Provide the [X, Y] coordinate of the cell's center where the given text is located.  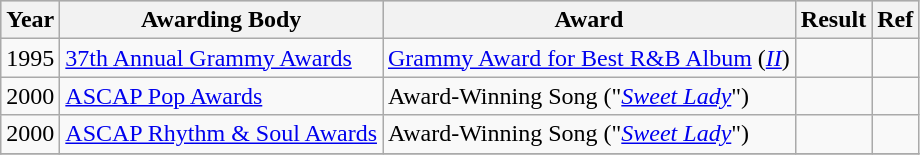
Ref [896, 20]
ASCAP Rhythm & Soul Awards [222, 134]
Result [833, 20]
Awarding Body [222, 20]
Award [588, 20]
1995 [30, 58]
ASCAP Pop Awards [222, 96]
Grammy Award for Best R&B Album (II) [588, 58]
Year [30, 20]
37th Annual Grammy Awards [222, 58]
